Capture the cell that displays the provided text and extract its (x, y) central coordinate. 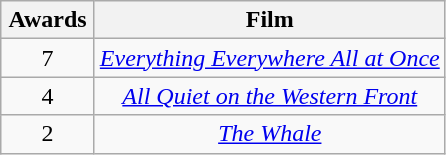
Awards (48, 20)
Film (270, 20)
The Whale (270, 134)
4 (48, 96)
Everything Everywhere All at Once (270, 58)
7 (48, 58)
2 (48, 134)
All Quiet on the Western Front (270, 96)
